Locate the cell with the specified text and output its (X, Y) center coordinate. 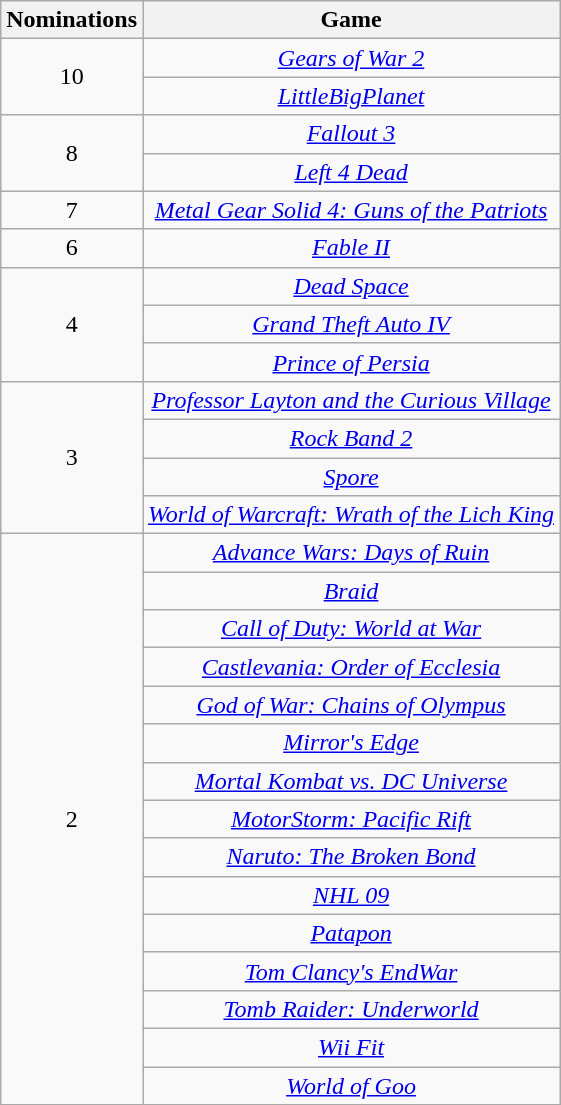
Spore (350, 477)
LittleBigPlanet (350, 96)
Tomb Raider: Underworld (350, 1009)
Game (350, 20)
Castlevania: Order of Ecclesia (350, 667)
Braid (350, 591)
World of Warcraft: Wrath of the Lich King (350, 515)
10 (72, 77)
Prince of Persia (350, 362)
Patapon (350, 933)
Naruto: The Broken Bond (350, 857)
Wii Fit (350, 1047)
7 (72, 210)
4 (72, 324)
Advance Wars: Days of Ruin (350, 553)
Tom Clancy's EndWar (350, 971)
3 (72, 457)
Fallout 3 (350, 134)
Nominations (72, 20)
Mirror's Edge (350, 743)
World of Goo (350, 1085)
Gears of War 2 (350, 58)
Dead Space (350, 286)
NHL 09 (350, 895)
6 (72, 248)
2 (72, 820)
Mortal Kombat vs. DC Universe (350, 781)
Rock Band 2 (350, 438)
Fable II (350, 248)
Metal Gear Solid 4: Guns of the Patriots (350, 210)
8 (72, 153)
MotorStorm: Pacific Rift (350, 819)
Left 4 Dead (350, 172)
Grand Theft Auto IV (350, 324)
God of War: Chains of Olympus (350, 705)
Professor Layton and the Curious Village (350, 400)
Call of Duty: World at War (350, 629)
